From the cell containing the given text, extract its center point as [x, y] coordinate. 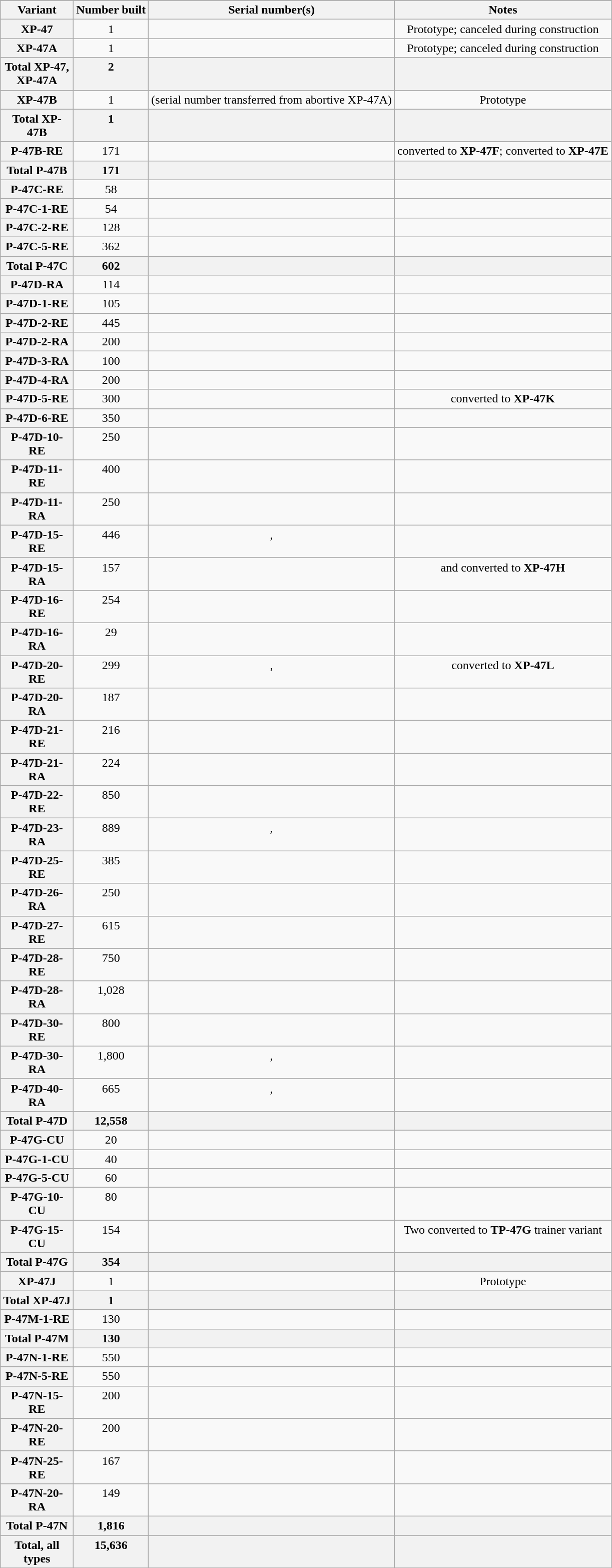
P-47N-20-RE [37, 1434]
P-47N-5-RE [37, 1376]
889 [111, 835]
354 [111, 1262]
P-47D-26-RA [37, 900]
167 [111, 1467]
and converted to XP-47H [502, 574]
P-47N-25-RE [37, 1467]
P-47D-10-RE [37, 443]
216 [111, 737]
Total P-47N [37, 1525]
P-47D-4-RA [37, 380]
2 [111, 74]
Total, all types [37, 1551]
XP-47J [37, 1281]
P-47D-2-RE [37, 323]
Total P-47C [37, 266]
XP-47 [37, 29]
XP-47B [37, 100]
20 [111, 1140]
80 [111, 1204]
Notes [502, 10]
P-47C-2-RE [37, 227]
29 [111, 639]
300 [111, 399]
Total P-47M [37, 1338]
P-47N-15-RE [37, 1402]
1,800 [111, 1062]
446 [111, 542]
187 [111, 705]
P-47D-21-RE [37, 737]
P-47D-2-RA [37, 342]
converted to XP-47L [502, 672]
P-47D-23-RA [37, 835]
converted to XP-47F; converted to XP-47E [502, 151]
P-47D-16-RE [37, 607]
P-47N-20-RA [37, 1499]
445 [111, 323]
P-47N-1-RE [37, 1357]
Total P-47D [37, 1121]
Total P-47B [37, 170]
P-47C-RE [37, 189]
385 [111, 867]
P-47D-22-RE [37, 802]
Total XP-47, XP-47A [37, 74]
12,558 [111, 1121]
114 [111, 285]
105 [111, 304]
157 [111, 574]
P-47D-3-RA [37, 361]
665 [111, 1095]
15,636 [111, 1551]
P-47G-10-CU [37, 1204]
Two converted to TP-47G trainer variant [502, 1236]
P-47C-1-RE [37, 208]
400 [111, 476]
350 [111, 418]
Total XP-47B [37, 125]
P-47G-CU [37, 1140]
P-47D-20-RA [37, 705]
Total XP-47J [37, 1300]
(serial number transferred from abortive XP-47A) [272, 100]
P-47D-5-RE [37, 399]
P-47D-30-RA [37, 1062]
XP-47A [37, 48]
299 [111, 672]
P-47D-21-RA [37, 770]
converted to XP-47K [502, 399]
P-47D-20-RE [37, 672]
P-47D-30-RE [37, 1030]
154 [111, 1236]
P-47M-1-RE [37, 1319]
P-47C-5-RE [37, 246]
100 [111, 361]
P-47G-5-CU [37, 1178]
362 [111, 246]
Number built [111, 10]
P-47D-15-RA [37, 574]
1,816 [111, 1525]
P-47D-28-RA [37, 997]
615 [111, 932]
P-47B-RE [37, 151]
800 [111, 1030]
254 [111, 607]
58 [111, 189]
P-47D-15-RE [37, 542]
P-47D-16-RA [37, 639]
P-47D-28-RE [37, 965]
602 [111, 266]
1,028 [111, 997]
P-47G-1-CU [37, 1159]
P-47D-27-RE [37, 932]
P-47D-6-RE [37, 418]
P-47D-RA [37, 285]
P-47G-15-CU [37, 1236]
149 [111, 1499]
850 [111, 802]
40 [111, 1159]
54 [111, 208]
Serial number(s) [272, 10]
224 [111, 770]
P-47D-1-RE [37, 304]
Variant [37, 10]
P-47D-11-RE [37, 476]
60 [111, 1178]
P-47D-40-RA [37, 1095]
750 [111, 965]
128 [111, 227]
P-47D-25-RE [37, 867]
P-47D-11-RA [37, 508]
Total P-47G [37, 1262]
